Output the (x, y) coordinate of the center of the cell containing the given text.  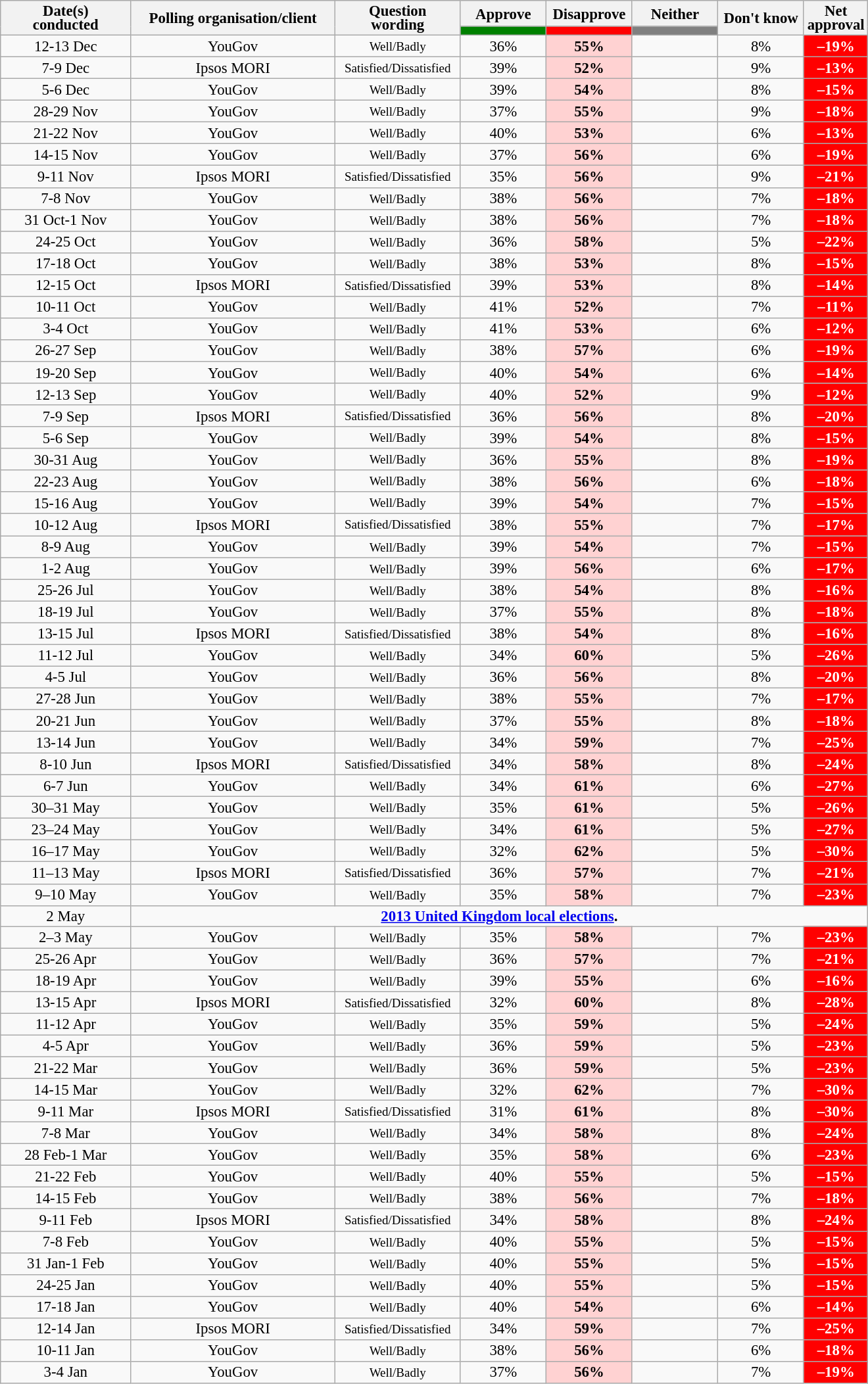
18-19 Apr (66, 981)
17-18 Oct (66, 263)
15-16 Aug (66, 502)
22-23 Aug (66, 481)
24-25 Jan (66, 1285)
27-28 Jun (66, 698)
2–3 May (66, 938)
12-13 Dec (66, 46)
14-15 Feb (66, 1198)
–28% (836, 1002)
11–13 May (66, 873)
20-21 Jun (66, 721)
31% (504, 1111)
8-9 Aug (66, 547)
16–17 May (66, 851)
5-6 Dec (66, 89)
23–24 May (66, 830)
26-27 Sep (66, 351)
8-10 Jun (66, 764)
25-26 Apr (66, 959)
10-11 Oct (66, 308)
18-19 Jul (66, 611)
13-15 Apr (66, 1002)
21-22 Mar (66, 1068)
9-11 Feb (66, 1220)
31 Oct-1 Nov (66, 220)
21-22 Feb (66, 1177)
14-15 Nov (66, 155)
4-5 Apr (66, 1045)
7-8 Nov (66, 199)
12-14 Jan (66, 1329)
3-4 Oct (66, 329)
7-9 Dec (66, 68)
12-13 Sep (66, 394)
Approve (504, 13)
10-12 Aug (66, 525)
2013 United Kingdom local elections. (500, 916)
9-11 Nov (66, 176)
17-18 Jan (66, 1307)
13-14 Jun (66, 743)
19-20 Sep (66, 372)
7-8 Feb (66, 1241)
3-4 Jan (66, 1373)
Net approval (836, 18)
25-26 Jul (66, 590)
31 Jan-1 Feb (66, 1264)
9–10 May (66, 894)
24-25 Oct (66, 242)
11-12 Jul (66, 655)
4-5 Jul (66, 677)
Neither (675, 13)
7-8 Mar (66, 1133)
9-11 Mar (66, 1111)
Disapprove (589, 13)
28-29 Nov (66, 112)
28 Feb-1 Mar (66, 1155)
1-2 Aug (66, 568)
Questionwording (397, 18)
12-15 Oct (66, 285)
6-7 Jun (66, 786)
30–31 May (66, 807)
14-15 Mar (66, 1090)
2 May (66, 916)
Polling organisation/client (233, 18)
10-11 Jan (66, 1350)
–11% (836, 308)
7-9 Sep (66, 416)
5-6 Sep (66, 438)
Date(s)conducted (66, 18)
–22% (836, 242)
11-12 Apr (66, 1024)
Don't know (761, 18)
13-15 Jul (66, 634)
30-31 Aug (66, 459)
21-22 Nov (66, 133)
